Locate the cell with the specified text and output its (X, Y) center coordinate. 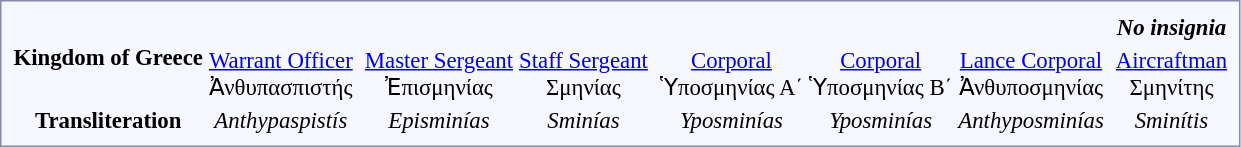
Kingdom of Greece (108, 57)
CorporalὙποσμηνίας Β΄ (881, 74)
Episminías (438, 120)
Warrant OfficerἈνθυπασπιστής (280, 74)
Sminítis (1171, 120)
Anthyposminías (1032, 120)
No insignia (1171, 27)
CorporalὙποσμηνίας Α΄ (731, 74)
AircraftmanΣμηνίτης (1171, 74)
Lance CorporalἈνθυποσμηνίας (1032, 74)
Master SergeantἘπισμηνίας (438, 74)
Sminías (584, 120)
Anthypaspistís (280, 120)
Staff SergeantΣμηνίας (584, 74)
Transliteration (108, 120)
